Identify which cell holds the provided text, then report its (X, Y) central coordinate. 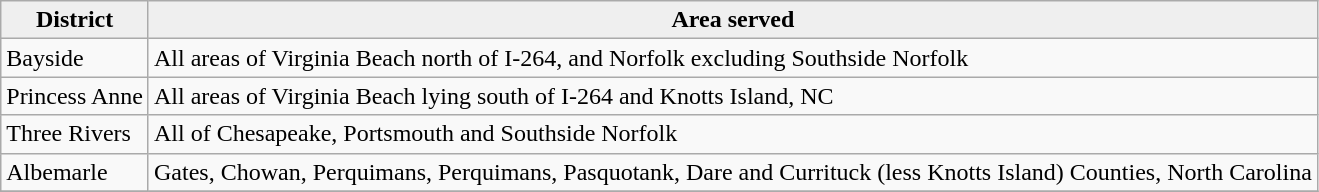
All areas of Virginia Beach north of I-264, and Norfolk excluding Southside Norfolk (732, 58)
Area served (732, 20)
Albemarle (75, 172)
All of Chesapeake, Portsmouth and Southside Norfolk (732, 134)
All areas of Virginia Beach lying south of I-264 and Knotts Island, NC (732, 96)
Bayside (75, 58)
Gates, Chowan, Perquimans, Perquimans, Pasquotank, Dare and Currituck (less Knotts Island) Counties, North Carolina (732, 172)
Three Rivers (75, 134)
Princess Anne (75, 96)
District (75, 20)
